From the cell containing the given text, extract its center point as [x, y] coordinate. 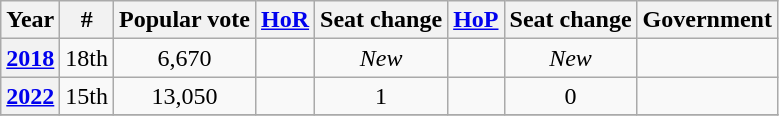
Year [30, 20]
15th [87, 96]
13,050 [185, 96]
Government [707, 20]
18th [87, 58]
Popular vote [185, 20]
HoP [476, 20]
2018 [30, 58]
2022 [30, 96]
# [87, 20]
0 [570, 96]
HoR [286, 20]
1 [382, 96]
6,670 [185, 58]
